Provide the (X, Y) coordinate of the cell's center where the given text is located.  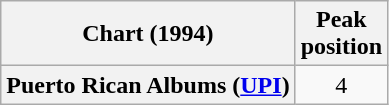
Chart (1994) (148, 34)
Puerto Rican Albums (UPI) (148, 85)
Peakposition (341, 34)
4 (341, 85)
